Provide the (X, Y) coordinate of the cell's center where the given text is located.  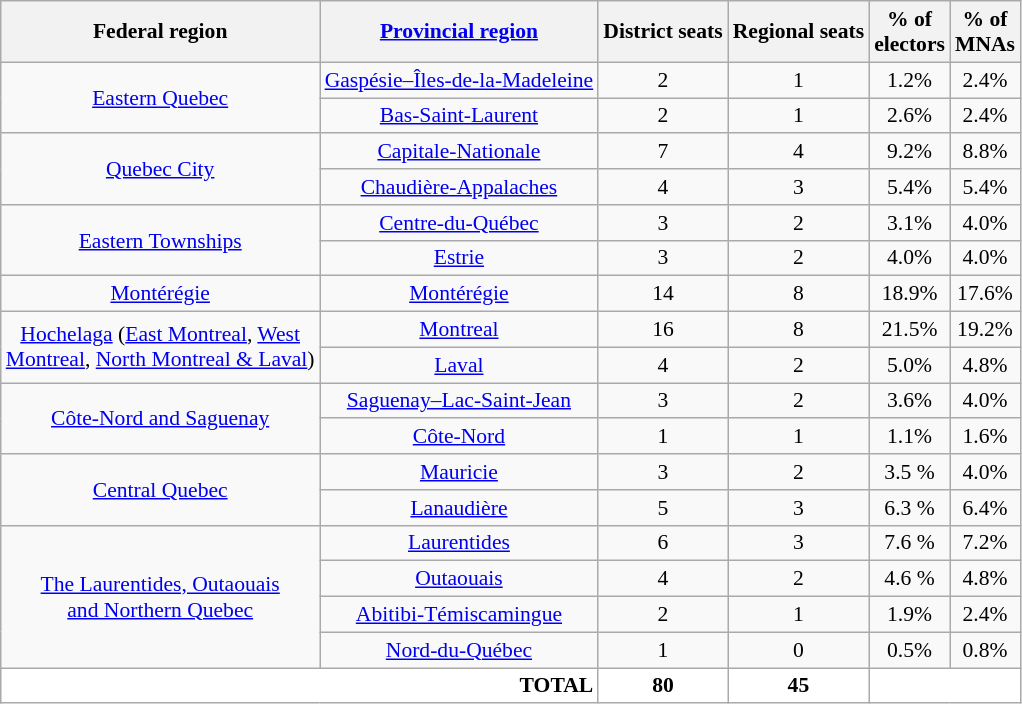
Bas-Saint-Laurent (460, 116)
Capitale-Nationale (460, 152)
Saguenay–Lac-Saint-Jean (460, 401)
Laval (460, 365)
Central Quebec (160, 490)
Côte-Nord and Saguenay (160, 418)
6.4% (985, 508)
45 (798, 686)
District seats (662, 32)
7 (662, 152)
Mauricie (460, 472)
Eastern Townships (160, 240)
8.8% (985, 152)
Estrie (460, 258)
1.1% (910, 437)
Nord-du-Québec (460, 650)
Lanaudière (460, 508)
Gaspésie–Îles-de-la-Madeleine (460, 80)
3.5 % (910, 472)
17.6% (985, 294)
4.6 % (910, 579)
The Laurentides, Outaouais and Northern Quebec (160, 596)
1.9% (910, 615)
14 (662, 294)
Provincial region (460, 32)
2.6% (910, 116)
Laurentides (460, 543)
Outaouais (460, 579)
21.5% (910, 330)
5.0% (910, 365)
9.2% (910, 152)
Montreal (460, 330)
Chaudière-Appalaches (460, 187)
3.6% (910, 401)
6 (662, 543)
1.2% (910, 80)
Federal region (160, 32)
5 (662, 508)
0 (798, 650)
6.3 % (910, 508)
3.1% (910, 223)
% of electors (910, 32)
0.5% (910, 650)
19.2% (985, 330)
Centre-du-Québec (460, 223)
18.9% (910, 294)
80 (662, 686)
Côte-Nord (460, 437)
Hochelaga (East Montreal, WestMontreal, North Montreal & Laval) (160, 348)
Abitibi-Témiscamingue (460, 615)
Quebec City (160, 170)
16 (662, 330)
1.6% (985, 437)
7.2% (985, 543)
% ofMNAs (985, 32)
Eastern Quebec (160, 98)
7.6 % (910, 543)
0.8% (985, 650)
Regional seats (798, 32)
TOTAL (300, 686)
